Output the [X, Y] coordinate of the center of the cell containing the given text.  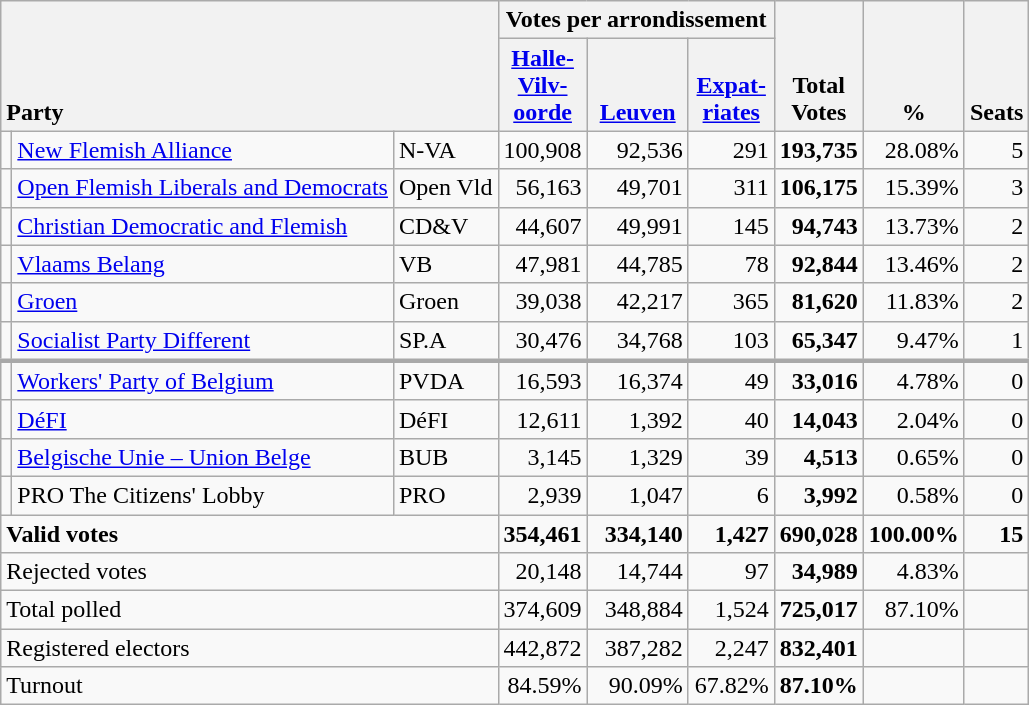
40 [731, 419]
34,768 [638, 341]
100.00% [914, 533]
291 [731, 150]
Open Vld [446, 188]
1,427 [731, 533]
42,217 [638, 302]
3 [996, 188]
2,247 [731, 648]
365 [731, 302]
39 [731, 457]
92,844 [818, 264]
Open Flemish Liberals and Democrats [203, 188]
% [914, 66]
BUB [446, 457]
78 [731, 264]
81,620 [818, 302]
Rejected votes [250, 572]
106,175 [818, 188]
Votes per arrondissement [636, 20]
Socialist Party Different [203, 341]
1 [996, 341]
Workers' Party of Belgium [203, 381]
39,038 [542, 302]
11.83% [914, 302]
1,329 [638, 457]
44,607 [542, 226]
44,785 [638, 264]
67.82% [731, 686]
Leuven [638, 85]
3,145 [542, 457]
1,047 [638, 495]
Belgische Unie – Union Belge [203, 457]
47,981 [542, 264]
97 [731, 572]
Halle- Vilv- oorde [542, 85]
387,282 [638, 648]
145 [731, 226]
12,611 [542, 419]
90.09% [638, 686]
3,992 [818, 495]
13.46% [914, 264]
Party [250, 66]
28.08% [914, 150]
100,908 [542, 150]
Registered electors [250, 648]
4.83% [914, 572]
20,148 [542, 572]
4,513 [818, 457]
49 [731, 381]
311 [731, 188]
0.65% [914, 457]
92,536 [638, 150]
Expat- riates [731, 85]
56,163 [542, 188]
0.58% [914, 495]
New Flemish Alliance [203, 150]
15.39% [914, 188]
49,991 [638, 226]
PRO [446, 495]
84.59% [542, 686]
30,476 [542, 341]
Turnout [250, 686]
9.47% [914, 341]
354,461 [542, 533]
Vlaams Belang [203, 264]
16,374 [638, 381]
VB [446, 264]
193,735 [818, 150]
CD&V [446, 226]
5 [996, 150]
14,043 [818, 419]
103 [731, 341]
PRO The Citizens' Lobby [203, 495]
Total polled [250, 610]
Total Votes [818, 66]
SP.A [446, 341]
13.73% [914, 226]
2.04% [914, 419]
94,743 [818, 226]
1,524 [731, 610]
348,884 [638, 610]
4.78% [914, 381]
PVDA [446, 381]
725,017 [818, 610]
49,701 [638, 188]
34,989 [818, 572]
65,347 [818, 341]
832,401 [818, 648]
374,609 [542, 610]
Valid votes [250, 533]
690,028 [818, 533]
334,140 [638, 533]
442,872 [542, 648]
2,939 [542, 495]
1,392 [638, 419]
15 [996, 533]
6 [731, 495]
Christian Democratic and Flemish [203, 226]
33,016 [818, 381]
Seats [996, 66]
14,744 [638, 572]
N-VA [446, 150]
16,593 [542, 381]
